From the cell containing the given text, extract its center point as (X, Y) coordinate. 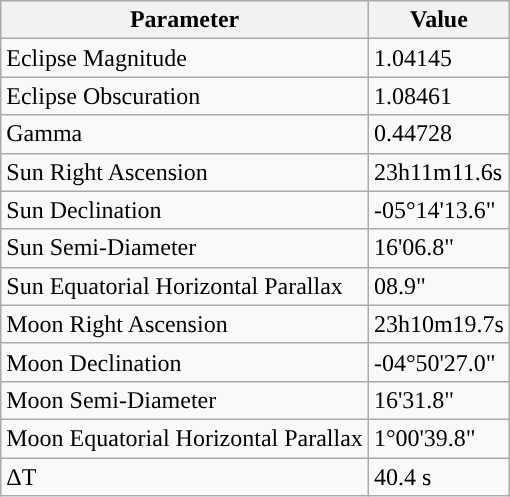
0.44728 (438, 134)
Sun Right Ascension (185, 172)
Eclipse Magnitude (185, 58)
1.08461 (438, 96)
40.4 s (438, 477)
23h10m19.7s (438, 324)
Value (438, 20)
Sun Declination (185, 210)
16'06.8" (438, 248)
Moon Right Ascension (185, 324)
Sun Semi-Diameter (185, 248)
Gamma (185, 134)
Moon Semi-Diameter (185, 400)
Sun Equatorial Horizontal Parallax (185, 286)
1.04145 (438, 58)
Moon Declination (185, 362)
Moon Equatorial Horizontal Parallax (185, 438)
1°00'39.8" (438, 438)
Eclipse Obscuration (185, 96)
-05°14'13.6" (438, 210)
Parameter (185, 20)
-04°50'27.0" (438, 362)
08.9" (438, 286)
23h11m11.6s (438, 172)
ΔT (185, 477)
16'31.8" (438, 400)
